Determine the (X, Y) coordinate at the center of the cell enclosing the given text.  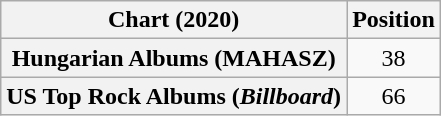
66 (394, 96)
Position (394, 20)
Chart (2020) (174, 20)
US Top Rock Albums (Billboard) (174, 96)
38 (394, 58)
Hungarian Albums (MAHASZ) (174, 58)
